Return the (X, Y) coordinate for the center point of the cell that contains the specified text.  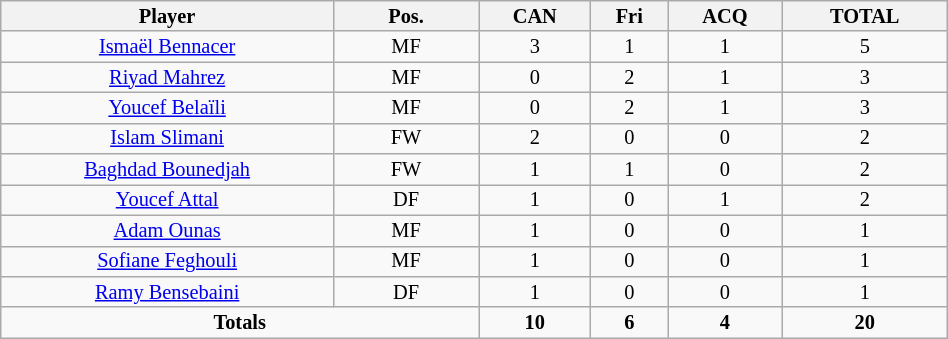
Fri (630, 16)
6 (630, 322)
10 (535, 322)
CAN (535, 16)
20 (864, 322)
5 (864, 46)
Ramy Bensebaini (168, 292)
Ismaël Bennacer (168, 46)
Riyad Mahrez (168, 78)
ACQ (726, 16)
Adam Ounas (168, 230)
Youcef Belaïli (168, 108)
Pos. (406, 16)
TOTAL (864, 16)
Player (168, 16)
Baghdad Bounedjah (168, 170)
Islam Slimani (168, 138)
4 (726, 322)
Totals (240, 322)
Youcef Attal (168, 200)
Sofiane Feghouli (168, 262)
